Return the (X, Y) coordinate for the center point of the cell that contains the specified text.  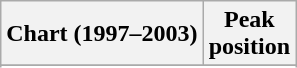
Peakposition (249, 34)
Chart (1997–2003) (102, 34)
